From the cell containing the given text, extract its center point as (X, Y) coordinate. 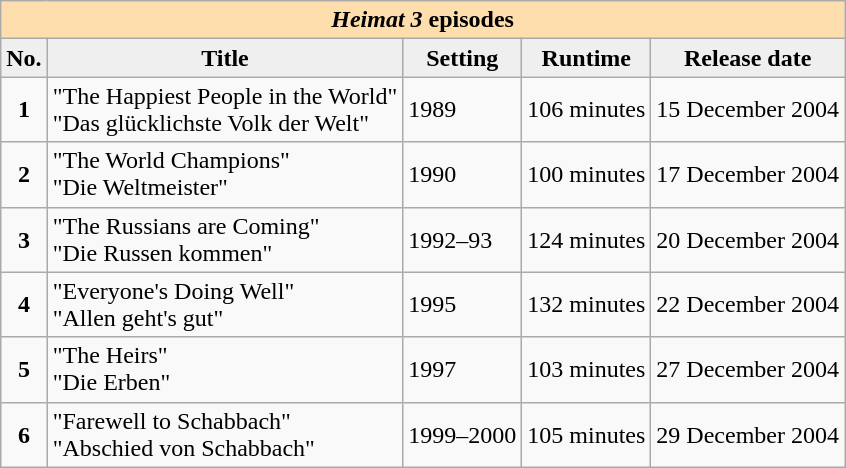
Setting (462, 58)
1 (24, 110)
103 minutes (586, 370)
"Everyone's Doing Well""Allen geht's gut" (225, 304)
"The Russians are Coming""Die Russen kommen" (225, 240)
Release date (748, 58)
106 minutes (586, 110)
"The World Champions""Die Weltmeister" (225, 174)
1997 (462, 370)
Runtime (586, 58)
"The Heirs""Die Erben" (225, 370)
"Farewell to Schabbach""Abschied von Schabbach" (225, 434)
22 December 2004 (748, 304)
20 December 2004 (748, 240)
1995 (462, 304)
4 (24, 304)
"The Happiest People in the World""Das glücklichste Volk der Welt" (225, 110)
17 December 2004 (748, 174)
1990 (462, 174)
6 (24, 434)
100 minutes (586, 174)
1992–93 (462, 240)
2 (24, 174)
Heimat 3 episodes (423, 20)
27 December 2004 (748, 370)
No. (24, 58)
1999–2000 (462, 434)
3 (24, 240)
124 minutes (586, 240)
132 minutes (586, 304)
1989 (462, 110)
Title (225, 58)
29 December 2004 (748, 434)
105 minutes (586, 434)
15 December 2004 (748, 110)
5 (24, 370)
